Scan for the cell matching the given text and deliver its [X, Y] coordinate at center. 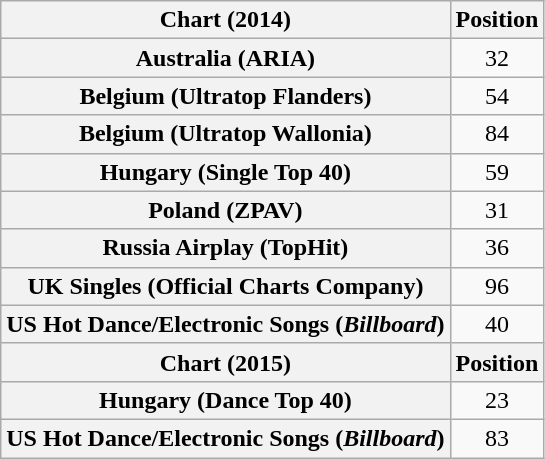
59 [497, 172]
Belgium (Ultratop Flanders) [226, 96]
Belgium (Ultratop Wallonia) [226, 134]
Russia Airplay (TopHit) [226, 248]
Chart (2015) [226, 362]
54 [497, 96]
84 [497, 134]
Hungary (Single Top 40) [226, 172]
Hungary (Dance Top 40) [226, 400]
40 [497, 324]
23 [497, 400]
36 [497, 248]
UK Singles (Official Charts Company) [226, 286]
83 [497, 438]
32 [497, 58]
Poland (ZPAV) [226, 210]
Australia (ARIA) [226, 58]
31 [497, 210]
96 [497, 286]
Chart (2014) [226, 20]
